Capture the cell that displays the provided text and extract its (x, y) central coordinate. 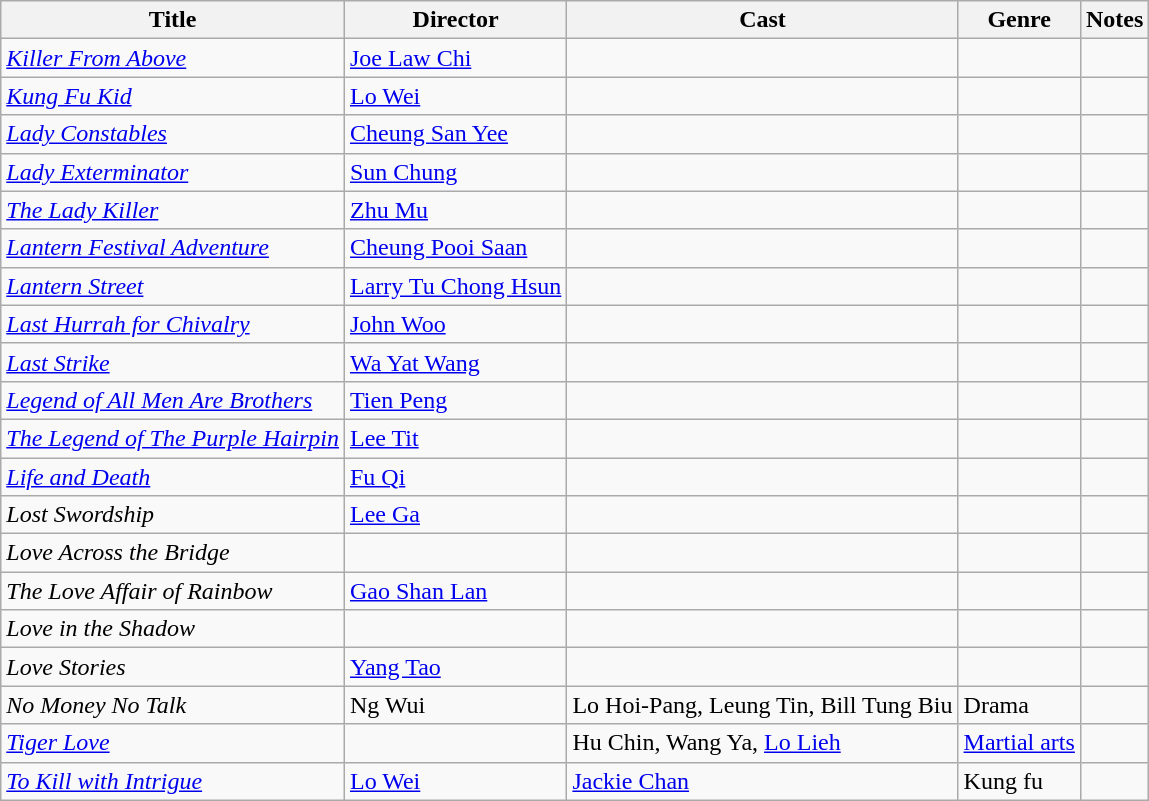
Jackie Chan (762, 781)
The Lady Killer (173, 210)
Director (455, 20)
Last Hurrah for Chivalry (173, 324)
Ng Wui (455, 705)
John Woo (455, 324)
Title (173, 20)
Lantern Festival Adventure (173, 248)
Larry Tu Chong Hsun (455, 286)
Lady Exterminator (173, 172)
No Money No Talk (173, 705)
Wa Yat Wang (455, 362)
Cast (762, 20)
Cheung San Yee (455, 134)
Legend of All Men Are Brothers (173, 400)
Kung Fu Kid (173, 96)
Genre (1019, 20)
Love in the Shadow (173, 629)
Notes (1114, 20)
Fu Qi (455, 477)
Lady Constables (173, 134)
Lo Hoi-Pang, Leung Tin, Bill Tung Biu (762, 705)
Hu Chin, Wang Ya, Lo Lieh (762, 743)
Kung fu (1019, 781)
The Legend of The Purple Hairpin (173, 438)
The Love Affair of Rainbow (173, 591)
Joe Law Chi (455, 58)
Life and Death (173, 477)
Drama (1019, 705)
Lantern Street (173, 286)
Lost Swordship (173, 515)
Tiger Love (173, 743)
Tien Peng (455, 400)
Sun Chung (455, 172)
Gao Shan Lan (455, 591)
Martial arts (1019, 743)
Zhu Mu (455, 210)
Love Stories (173, 667)
Cheung Pooi Saan (455, 248)
Love Across the Bridge (173, 553)
Killer From Above (173, 58)
Lee Ga (455, 515)
Lee Tit (455, 438)
Yang Tao (455, 667)
To Kill with Intrigue (173, 781)
Last Strike (173, 362)
